Provide the [x, y] coordinate of the cell's center where the given text is located.  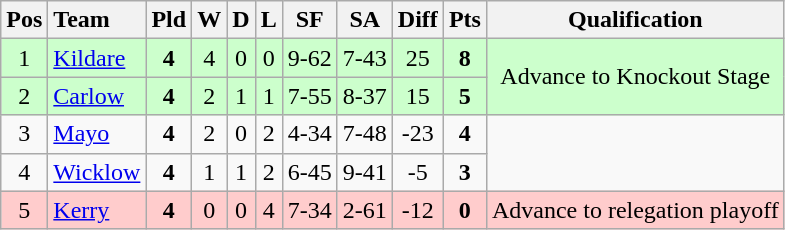
4-34 [310, 134]
2-61 [364, 210]
Wicklow [97, 172]
Kerry [97, 210]
Advance to Knockout Stage [635, 77]
7-48 [364, 134]
7-43 [364, 58]
8-37 [364, 96]
7-55 [310, 96]
Kildare [97, 58]
SA [364, 20]
9-41 [364, 172]
Diff [418, 20]
Carlow [97, 96]
L [268, 20]
-23 [418, 134]
Team [97, 20]
-5 [418, 172]
Mayo [97, 134]
D [241, 20]
Pos [24, 20]
Pts [464, 20]
6-45 [310, 172]
-12 [418, 210]
8 [464, 58]
25 [418, 58]
Qualification [635, 20]
9-62 [310, 58]
7-34 [310, 210]
Pld [169, 20]
Advance to relegation playoff [635, 210]
SF [310, 20]
W [210, 20]
15 [418, 96]
